Provide the [x, y] coordinate of the cell's center where the given text is located.  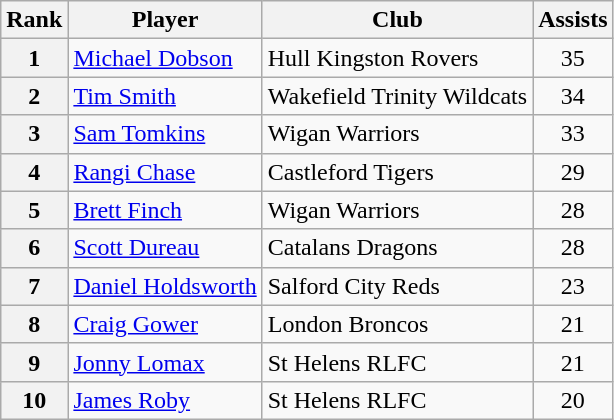
Assists [573, 20]
Rangi Chase [165, 172]
1 [34, 58]
Tim Smith [165, 96]
4 [34, 172]
James Roby [165, 400]
2 [34, 96]
8 [34, 324]
Jonny Lomax [165, 362]
Castleford Tigers [397, 172]
Michael Dobson [165, 58]
3 [34, 134]
10 [34, 400]
Brett Finch [165, 210]
5 [34, 210]
Player [165, 20]
Rank [34, 20]
Scott Dureau [165, 248]
9 [34, 362]
Club [397, 20]
29 [573, 172]
35 [573, 58]
Craig Gower [165, 324]
7 [34, 286]
Catalans Dragons [397, 248]
6 [34, 248]
Hull Kingston Rovers [397, 58]
Daniel Holdsworth [165, 286]
34 [573, 96]
London Broncos [397, 324]
23 [573, 286]
20 [573, 400]
Sam Tomkins [165, 134]
Salford City Reds [397, 286]
33 [573, 134]
Wakefield Trinity Wildcats [397, 96]
